Return [X, Y] of the center of cell containing provided text 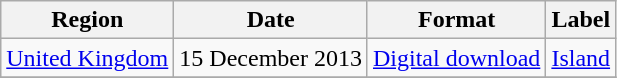
Format [456, 20]
Date [271, 20]
Island [581, 58]
15 December 2013 [271, 58]
Digital download [456, 58]
Region [88, 20]
United Kingdom [88, 58]
Label [581, 20]
